Return (x, y) of the center of cell containing provided text 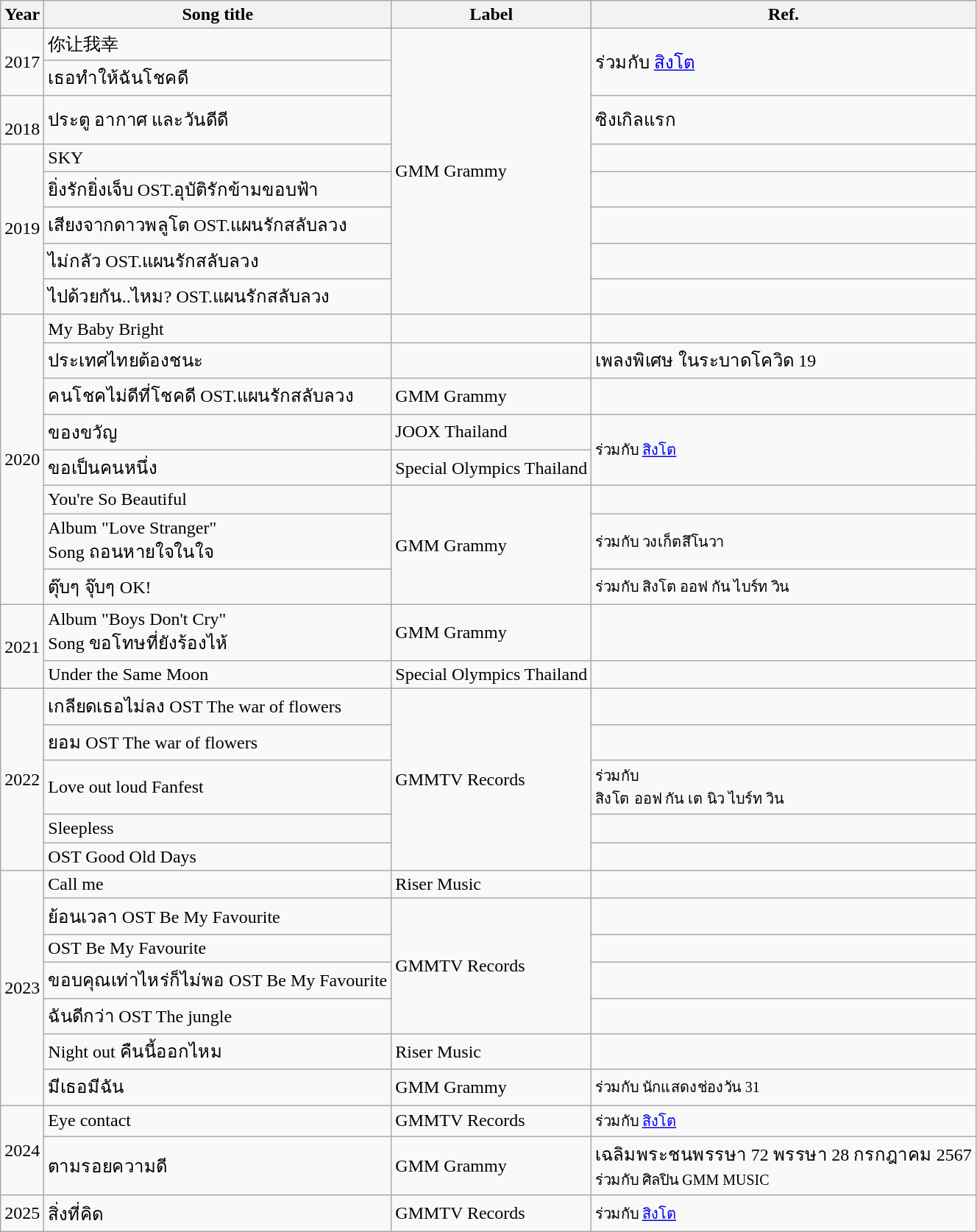
ซิงเกิลแรก (784, 119)
ของขวัญ (218, 431)
Album "Love Stranger"Song ถอนหายใจในใจ (218, 542)
ร่วมกับสิงโต ออฟ กัน เต นิว ไบร์ท วิน (784, 787)
Ref. (784, 15)
2022 (22, 779)
SKY (218, 157)
Love out loud Fanfest (218, 787)
เฉลิมพระชนพรรษา 72 พรรษา 28 กรกฎาคม 2567ร่วมกับ ศิลปิน GMM MUSIC (784, 1166)
2020 (22, 459)
OST Be My Favourite (218, 948)
2024 (22, 1151)
ตามรอยความดี (218, 1166)
มีเธอมีฉัน (218, 1088)
Year (22, 15)
Night out คืนนี้ออกไหม (218, 1052)
Sleepless (218, 829)
OST Good Old Days (218, 857)
คนโชคไม่ดีที่โชคดี OST.แผนรักสลับลวง (218, 396)
ย้อนเวลา OST Be My Favourite (218, 917)
2025 (22, 1213)
เพลงพิเศษ ในระบาดโควิด 19 (784, 361)
ร่วมกับ นักแสดงช่องวัน 31 (784, 1088)
ฉันดีกว่า OST The jungle (218, 1016)
2017 (22, 62)
ยิ่งรักยิ่งเจ็บ OST.อุบัติรักข้ามขอบฟ้า (218, 190)
Call me (218, 885)
ตุ๊บๆ จุ๊บๆ OK! (218, 587)
My Baby Bright (218, 328)
ประตู อากาศ และวันดีดี (218, 119)
ไปด้วยกัน..ไหม? OST.แผนรักสลับลวง (218, 297)
ขอเป็นคนหนึ่ง (218, 468)
2023 (22, 988)
เกลียดเธอไม่ลง OST The war of flowers (218, 707)
ขอบคุณเท่าไหร่ก็ไม่พอ OST Be My Favourite (218, 980)
You're So Beautiful (218, 500)
Eye contact (218, 1122)
JOOX Thailand (491, 431)
Label (491, 15)
Album "Boys Don't Cry"Song ขอโทษที่ยังร้องไห้ (218, 633)
2019 (22, 229)
เสียงจากดาวพลูโต OST.แผนรักสลับลวง (218, 225)
ไม่กลัว OST.แผนรักสลับลวง (218, 261)
ร่วมกับ วงเก็ตสึโนวา (784, 542)
ยอม OST The war of flowers (218, 742)
2021 (22, 647)
你让我幸 (218, 44)
ประเทศไทยต้องชนะ (218, 361)
เธอทำให้ฉันโชคดี (218, 78)
Under the Same Moon (218, 674)
2018 (22, 119)
Song title (218, 15)
ร่วมกับ สิงโต ออฟ กัน ไบร์ท วิน (784, 587)
สิ่งที่คิด (218, 1213)
